Output the [X, Y] coordinate of the center of the cell containing the given text.  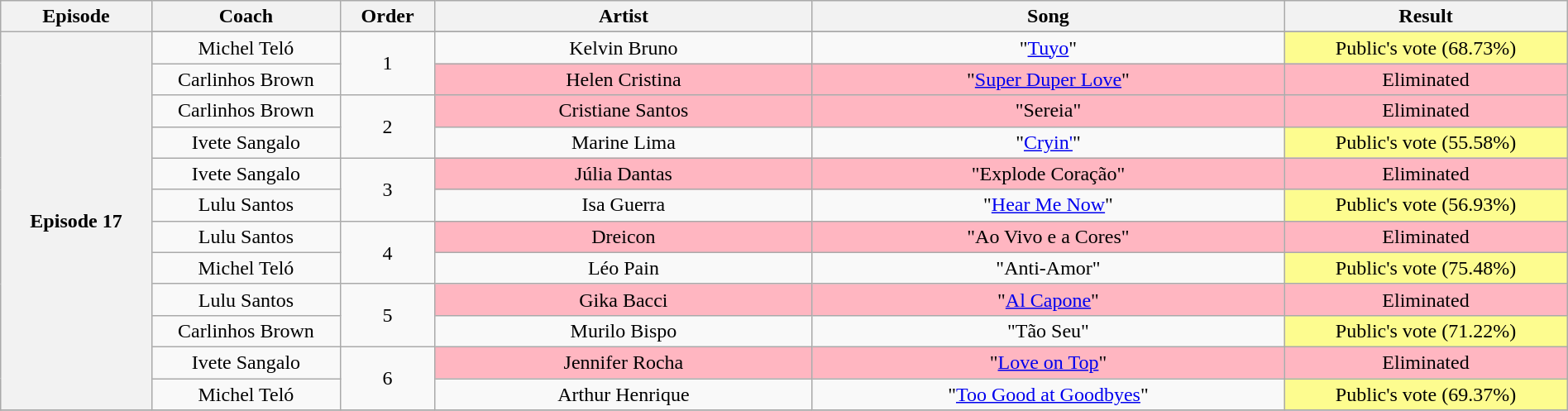
"Too Good at Goodbyes" [1049, 394]
4 [388, 252]
Isa Guerra [624, 205]
Helen Cristina [624, 79]
Public's vote (69.37%) [1426, 394]
Gika Bacci [624, 299]
"Cryin'" [1049, 142]
Public's vote (75.48%) [1426, 268]
Arthur Henrique [624, 394]
Public's vote (56.93%) [1426, 205]
Episode [76, 17]
"Tuyo" [1049, 48]
Public's vote (55.58%) [1426, 142]
2 [388, 127]
5 [388, 315]
6 [388, 378]
"Tão Seu" [1049, 331]
"Hear Me Now" [1049, 205]
"Explode Coração" [1049, 174]
Song [1049, 17]
Murilo Bispo [624, 331]
Léo Pain [624, 268]
Cristiane Santos [624, 111]
"Love on Top" [1049, 362]
Júlia Dantas [624, 174]
Order [388, 17]
"Ao Vivo e a Cores" [1049, 237]
Artist [624, 17]
1 [388, 64]
Jennifer Rocha [624, 362]
3 [388, 189]
Public's vote (68.73%) [1426, 48]
Marine Lima [624, 142]
Kelvin Bruno [624, 48]
Public's vote (71.22%) [1426, 331]
"Super Duper Love" [1049, 79]
Episode 17 [76, 222]
"Sereia" [1049, 111]
"Anti-Amor" [1049, 268]
"Al Capone" [1049, 299]
Dreicon [624, 237]
Result [1426, 17]
Coach [246, 17]
